For the text-containing cell, return its midpoint in (x, y) coordinate format. 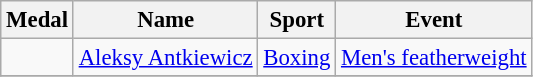
Boxing (297, 58)
Medal (38, 20)
Aleksy Antkiewicz (166, 58)
Name (166, 20)
Sport (297, 20)
Men's featherweight (434, 58)
Event (434, 20)
